Scan for the cell matching the given text and deliver its [X, Y] coordinate at center. 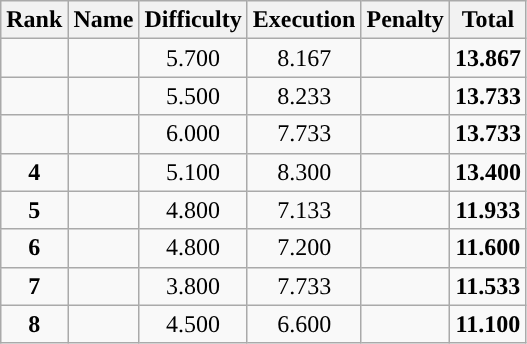
5 [34, 210]
6.600 [304, 324]
7.133 [304, 210]
13.400 [488, 172]
4.500 [193, 324]
13.867 [488, 58]
7.200 [304, 248]
5.100 [193, 172]
Rank [34, 20]
Penalty [405, 20]
8.233 [304, 96]
8 [34, 324]
4 [34, 172]
11.533 [488, 286]
Total [488, 20]
7 [34, 286]
Execution [304, 20]
Difficulty [193, 20]
6.000 [193, 134]
8.167 [304, 58]
5.500 [193, 96]
5.700 [193, 58]
6 [34, 248]
8.300 [304, 172]
11.600 [488, 248]
11.100 [488, 324]
Name [104, 20]
3.800 [193, 286]
11.933 [488, 210]
